Locate the cell with the specified text and output its [X, Y] center coordinate. 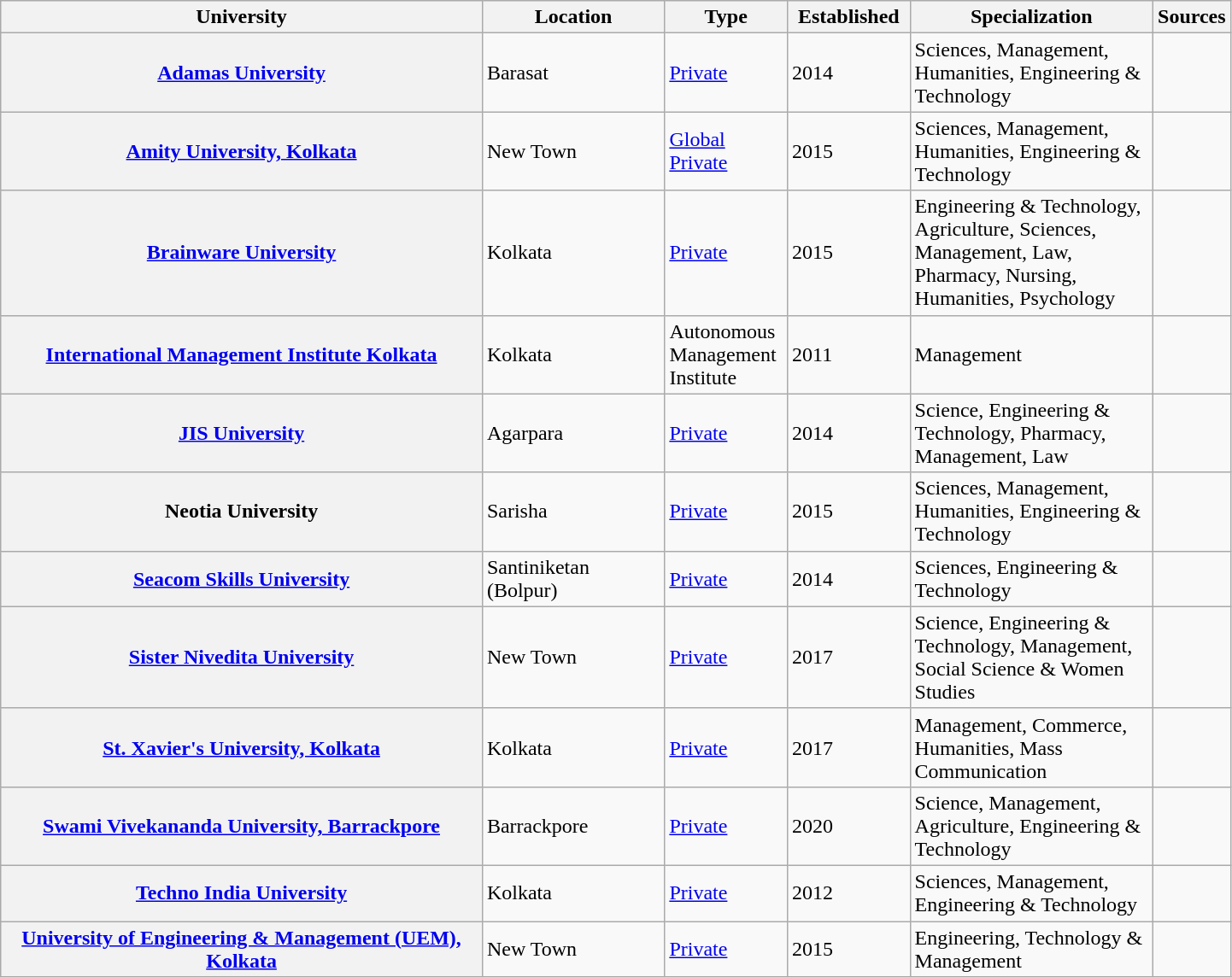
University of Engineering & Management (UEM), Kolkata [242, 948]
Swami Vivekananda University, Barrackpore [242, 826]
Sources [1191, 17]
Barasat [572, 73]
St. Xavier's University, Kolkata [242, 747]
Science, Management, Agriculture, Engineering & Technology [1031, 826]
Autonomous Management Institute [726, 354]
Barrackpore [572, 826]
Techno India University [242, 893]
Management, Commerce, Humanities, Mass Communication [1031, 747]
Sciences, Management, Engineering & Technology [1031, 893]
Engineering, Technology & Management [1031, 948]
Seacom Skills University [242, 579]
Santiniketan (Bolpur) [572, 579]
Type [726, 17]
Management [1031, 354]
Science, Engineering & Technology, Pharmacy, Management, Law [1031, 433]
Specialization [1031, 17]
Location [572, 17]
Brainware University [242, 253]
Agarpara [572, 433]
University [242, 17]
2012 [849, 893]
2020 [849, 826]
Amity University, Kolkata [242, 151]
Sister Nivedita University [242, 658]
2011 [849, 354]
Global Private [726, 151]
Sciences, Engineering & Technology [1031, 579]
Sarisha [572, 512]
Engineering & Technology, Agriculture, Sciences, Management, Law, Pharmacy, Nursing, Humanities, Psychology [1031, 253]
Science, Engineering & Technology, Management, Social Science & Women Studies [1031, 658]
JIS University [242, 433]
International Management Institute Kolkata [242, 354]
Adamas University [242, 73]
Established [849, 17]
Neotia University [242, 512]
